Output the (x, y) coordinate of the center of the cell containing the given text.  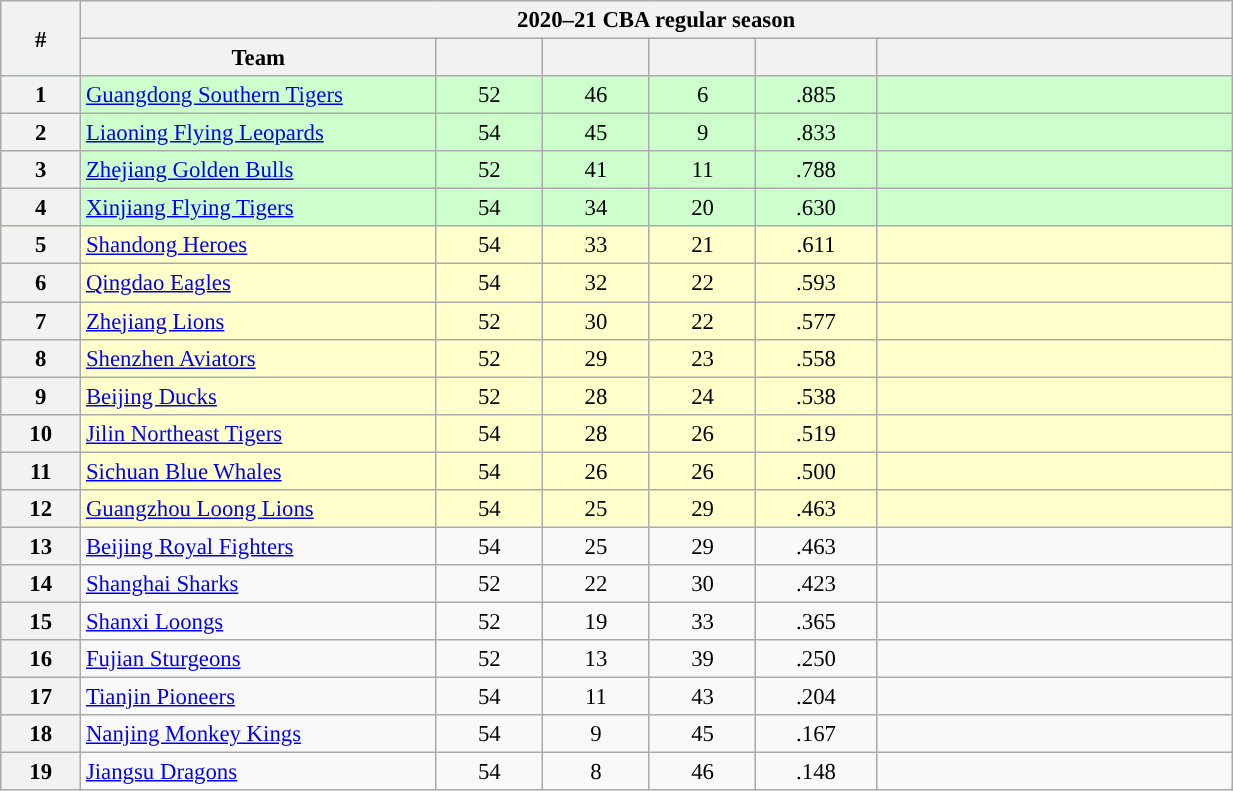
.558 (816, 358)
1 (41, 95)
.538 (816, 396)
.577 (816, 321)
.167 (816, 734)
5 (41, 245)
Fujian Sturgeons (258, 659)
Shanxi Loongs (258, 621)
32 (596, 283)
.630 (816, 208)
2 (41, 133)
Shanghai Sharks (258, 584)
Guangdong Southern Tigers (258, 95)
Liaoning Flying Leopards (258, 133)
3 (41, 170)
14 (41, 584)
34 (596, 208)
.365 (816, 621)
# (41, 38)
Shenzhen Aviators (258, 358)
7 (41, 321)
20 (702, 208)
16 (41, 659)
Beijing Royal Fighters (258, 546)
Team (258, 58)
Qingdao Eagles (258, 283)
.611 (816, 245)
Guangzhou Loong Lions (258, 509)
Xinjiang Flying Tigers (258, 208)
.833 (816, 133)
.250 (816, 659)
24 (702, 396)
Tianjin Pioneers (258, 697)
.423 (816, 584)
39 (702, 659)
Zhejiang Golden Bulls (258, 170)
.593 (816, 283)
.500 (816, 471)
12 (41, 509)
Jilin Northeast Tigers (258, 433)
Sichuan Blue Whales (258, 471)
15 (41, 621)
.148 (816, 772)
Shandong Heroes (258, 245)
Zhejiang Lions (258, 321)
21 (702, 245)
4 (41, 208)
.519 (816, 433)
.788 (816, 170)
Nanjing Monkey Kings (258, 734)
Jiangsu Dragons (258, 772)
Beijing Ducks (258, 396)
17 (41, 697)
43 (702, 697)
.204 (816, 697)
2020–21 CBA regular season (656, 20)
18 (41, 734)
10 (41, 433)
41 (596, 170)
23 (702, 358)
.885 (816, 95)
